Search for the cell housing the specified text and yield its (x, y) center coordinate. 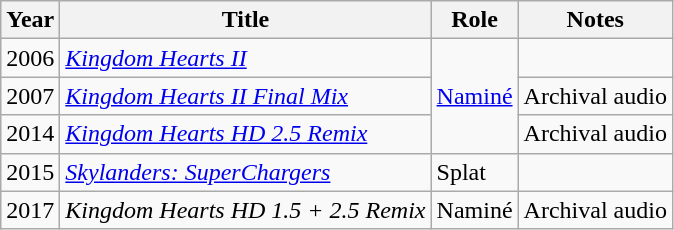
2015 (30, 172)
2014 (30, 134)
2006 (30, 58)
2017 (30, 210)
Kingdom Hearts HD 2.5 Remix (246, 134)
Title (246, 20)
Year (30, 20)
Role (474, 20)
Splat (474, 172)
Skylanders: SuperChargers (246, 172)
Notes (595, 20)
Kingdom Hearts HD 1.5 + 2.5 Remix (246, 210)
2007 (30, 96)
Kingdom Hearts II Final Mix (246, 96)
Kingdom Hearts II (246, 58)
